Scan for the cell matching the given text and deliver its (x, y) coordinate at center. 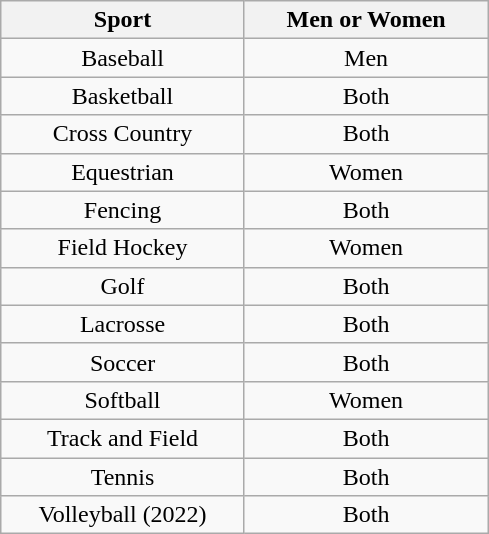
Field Hockey (123, 248)
Lacrosse (123, 324)
Cross Country (123, 134)
Fencing (123, 210)
Volleyball (2022) (123, 515)
Softball (123, 400)
Men or Women (366, 20)
Soccer (123, 362)
Baseball (123, 58)
Men (366, 58)
Equestrian (123, 172)
Track and Field (123, 438)
Tennis (123, 477)
Golf (123, 286)
Basketball (123, 96)
Sport (123, 20)
